Return the [x, y] coordinate for the center point of the cell that contains the specified text.  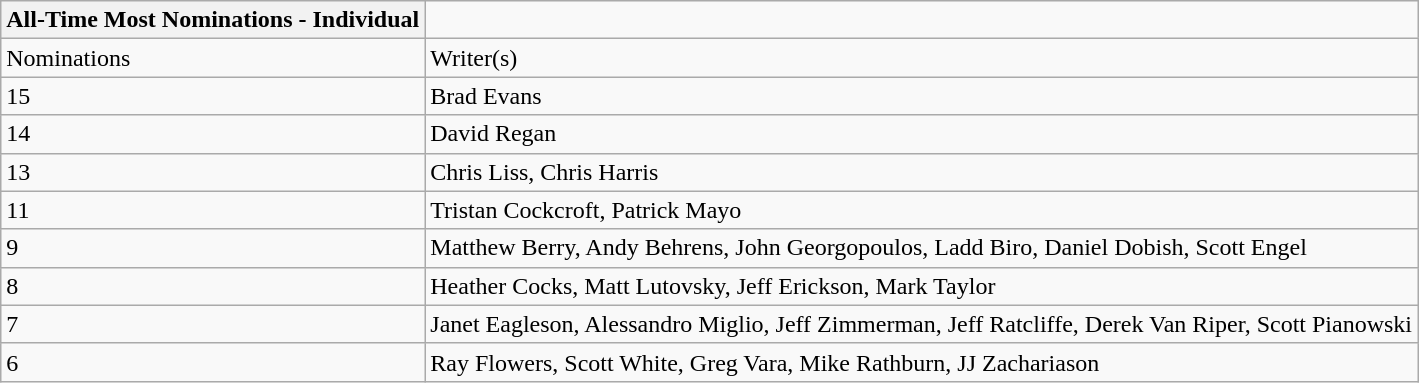
Nominations [213, 58]
Janet Eagleson, Alessandro Miglio, Jeff Zimmerman, Jeff Ratcliffe, Derek Van Riper, Scott Pianowski [922, 324]
13 [213, 172]
All-Time Most Nominations - Individual [213, 20]
6 [213, 362]
Writer(s) [922, 58]
8 [213, 286]
7 [213, 324]
Brad Evans [922, 96]
11 [213, 210]
Heather Cocks, Matt Lutovsky, Jeff Erickson, Mark Taylor [922, 286]
Matthew Berry, Andy Behrens, John Georgopoulos, Ladd Biro, Daniel Dobish, Scott Engel [922, 248]
15 [213, 96]
Tristan Cockcroft, Patrick Mayo [922, 210]
Ray Flowers, Scott White, Greg Vara, Mike Rathburn, JJ Zachariason [922, 362]
David Regan [922, 134]
Chris Liss, Chris Harris [922, 172]
14 [213, 134]
9 [213, 248]
